Output the (X, Y) coordinate of the center of the cell containing the given text.  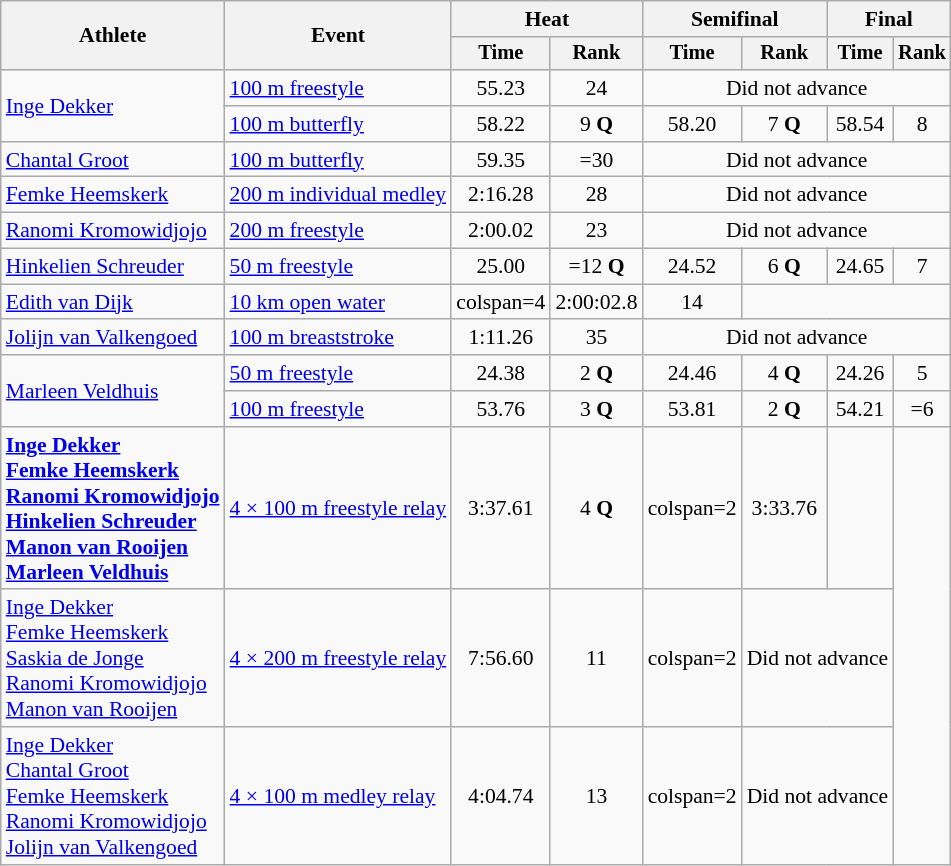
7 Q (784, 124)
24.26 (860, 373)
54.21 (860, 409)
3 Q (596, 409)
4 × 100 m freestyle relay (338, 508)
35 (596, 338)
=12 Q (596, 267)
7 (922, 267)
55.23 (500, 88)
11 (596, 659)
3:37.61 (500, 508)
200 m freestyle (338, 231)
24.38 (500, 373)
3:33.76 (784, 508)
58.54 (860, 124)
4:04.74 (500, 796)
Marleen Veldhuis (113, 390)
Event (338, 36)
100 m breaststroke (338, 338)
58.22 (500, 124)
Inge Dekker (113, 106)
4 × 200 m freestyle relay (338, 659)
colspan=4 (500, 302)
28 (596, 195)
Femke Heemskerk (113, 195)
Jolijn van Valkengoed (113, 338)
Semifinal (735, 19)
23 (596, 231)
Athlete (113, 36)
24 (596, 88)
Final (889, 19)
Inge DekkerFemke HeemskerkRanomi KromowidjojoHinkelien SchreuderManon van RooijenMarleen Veldhuis (113, 508)
13 (596, 796)
200 m individual medley (338, 195)
4 × 100 m medley relay (338, 796)
2:00:02.8 (596, 302)
58.20 (692, 124)
25.00 (500, 267)
24.52 (692, 267)
=30 (596, 160)
Edith van Dijk (113, 302)
Ranomi Kromowidjojo (113, 231)
8 (922, 124)
53.76 (500, 409)
Inge DekkerChantal GrootFemke HeemskerkRanomi KromowidjojoJolijn van Valkengoed (113, 796)
5 (922, 373)
Hinkelien Schreuder (113, 267)
24.65 (860, 267)
2:00.02 (500, 231)
10 km open water (338, 302)
6 Q (784, 267)
14 (692, 302)
Heat (546, 19)
59.35 (500, 160)
Inge DekkerFemke HeemskerkSaskia de JongeRanomi KromowidjojoManon van Rooijen (113, 659)
=6 (922, 409)
1:11.26 (500, 338)
24.46 (692, 373)
Chantal Groot (113, 160)
2:16.28 (500, 195)
9 Q (596, 124)
7:56.60 (500, 659)
53.81 (692, 409)
